Identify which cell holds the provided text, then report its (x, y) central coordinate. 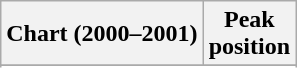
Chart (2000–2001) (102, 34)
Peakposition (249, 34)
